Detect which cell encompasses the target text, then output its (X, Y) center coordinate. 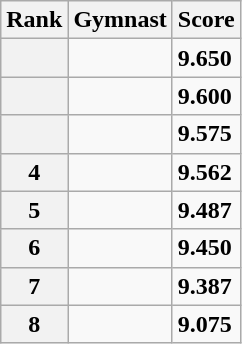
9.575 (206, 134)
7 (34, 286)
9.487 (206, 210)
6 (34, 248)
9.650 (206, 58)
5 (34, 210)
Gymnast (120, 20)
Rank (34, 20)
Score (206, 20)
9.450 (206, 248)
9.075 (206, 324)
9.600 (206, 96)
9.562 (206, 172)
8 (34, 324)
9.387 (206, 286)
4 (34, 172)
